For the text-containing cell, return its midpoint in [x, y] coordinate format. 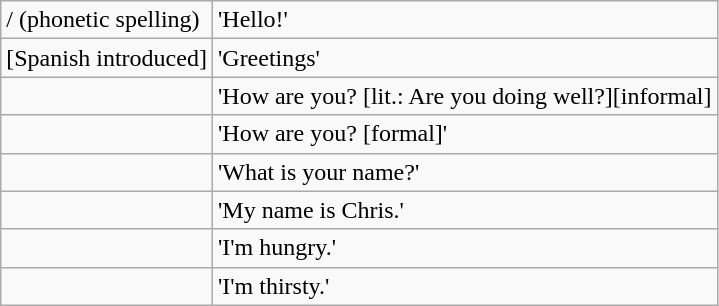
'Greetings' [464, 58]
'I'm thirsty.' [464, 286]
'How are you? [formal]' [464, 134]
[Spanish introduced] [107, 58]
'My name is Chris.' [464, 210]
'Hello!' [464, 20]
'What is your name?' [464, 172]
/ (phonetic spelling) [107, 20]
'I'm hungry.' [464, 248]
'How are you? [lit.: Are you doing well?][informal] [464, 96]
